Scan for the cell matching the given text and deliver its [X, Y] coordinate at center. 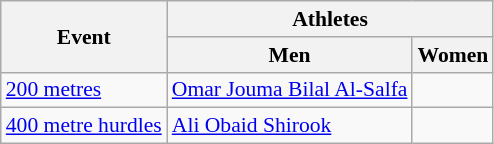
Ali Obaid Shirook [290, 126]
200 metres [84, 90]
Men [290, 55]
Women [452, 55]
Event [84, 36]
Omar Jouma Bilal Al-Salfa [290, 90]
Athletes [330, 19]
400 metre hurdles [84, 126]
